Extract the [X, Y] coordinate from the center of the cell holding the provided text.  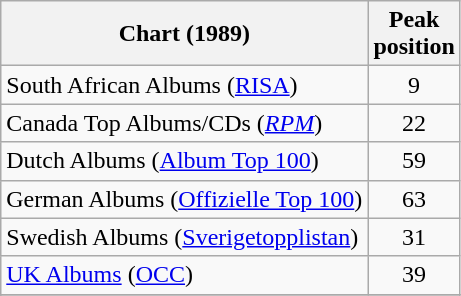
22 [414, 123]
Dutch Albums (Album Top 100) [184, 161]
Swedish Albums (Sverigetopplistan) [184, 237]
9 [414, 85]
German Albums (Offizielle Top 100) [184, 199]
UK Albums (OCC) [184, 275]
31 [414, 237]
Chart (1989) [184, 34]
63 [414, 199]
59 [414, 161]
Peakposition [414, 34]
South African Albums (RISA) [184, 85]
Canada Top Albums/CDs (RPM) [184, 123]
39 [414, 275]
